Return (X, Y) of the center of cell containing provided text 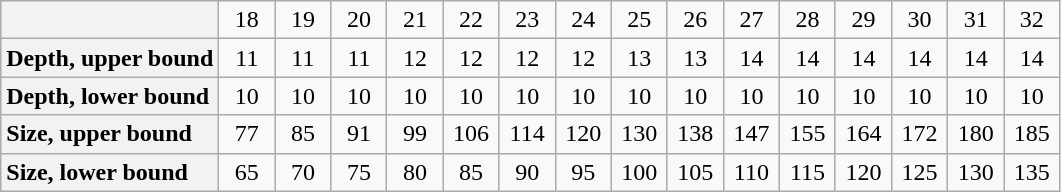
Depth, lower bound (110, 96)
75 (359, 172)
115 (807, 172)
105 (695, 172)
25 (639, 20)
27 (751, 20)
31 (976, 20)
135 (1032, 172)
21 (415, 20)
29 (863, 20)
23 (527, 20)
18 (247, 20)
185 (1032, 134)
20 (359, 20)
155 (807, 134)
100 (639, 172)
32 (1032, 20)
26 (695, 20)
180 (976, 134)
77 (247, 134)
95 (583, 172)
22 (471, 20)
147 (751, 134)
24 (583, 20)
80 (415, 172)
138 (695, 134)
110 (751, 172)
99 (415, 134)
30 (920, 20)
Size, lower bound (110, 172)
114 (527, 134)
19 (303, 20)
65 (247, 172)
172 (920, 134)
Size, upper bound (110, 134)
91 (359, 134)
106 (471, 134)
Depth, upper bound (110, 58)
125 (920, 172)
90 (527, 172)
70 (303, 172)
28 (807, 20)
164 (863, 134)
